Determine the (x, y) coordinate at the center of the cell enclosing the given text.  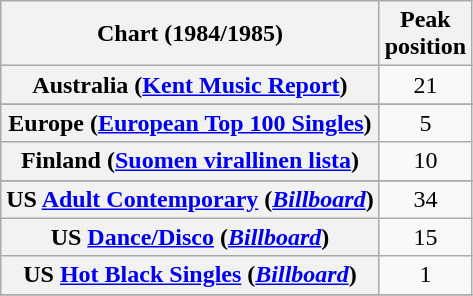
Australia (Kent Music Report) (190, 85)
1 (425, 275)
21 (425, 85)
Peakposition (425, 34)
5 (425, 123)
US Adult Contemporary (Billboard) (190, 199)
Europe (European Top 100 Singles) (190, 123)
US Hot Black Singles (Billboard) (190, 275)
US Dance/Disco (Billboard) (190, 237)
15 (425, 237)
10 (425, 161)
Chart (1984/1985) (190, 34)
Finland (Suomen virallinen lista) (190, 161)
34 (425, 199)
